From the cell containing the given text, extract its center point as (X, Y) coordinate. 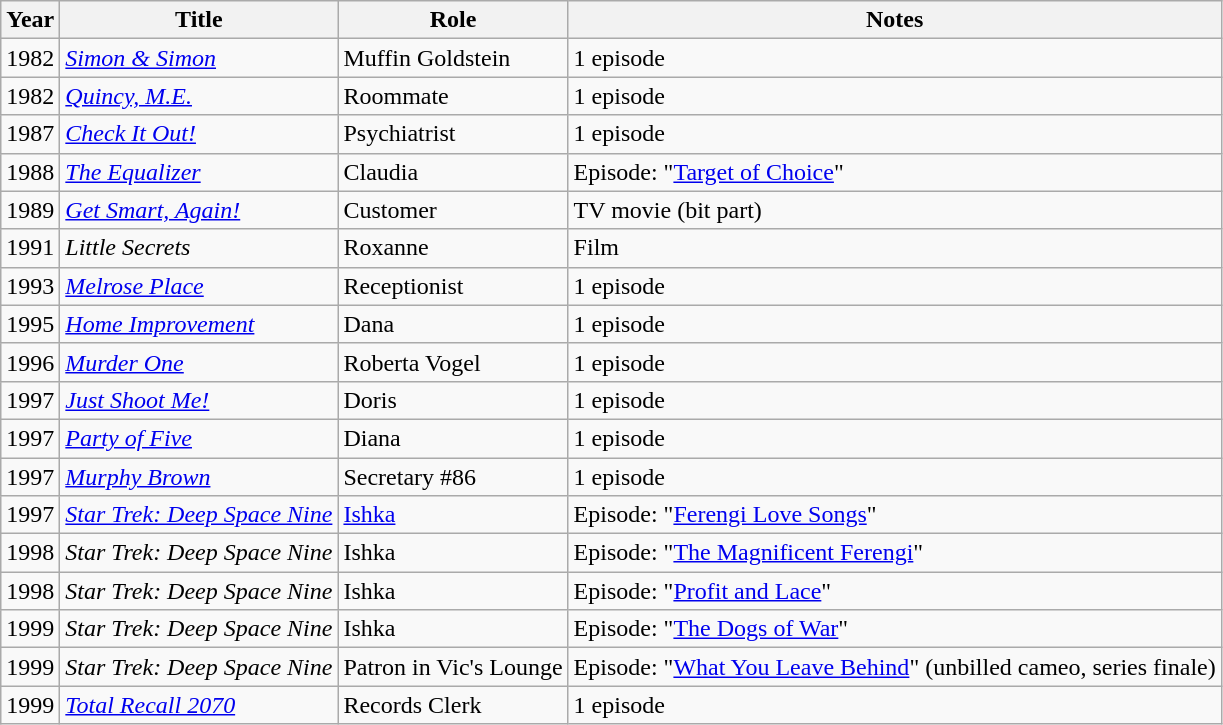
1996 (30, 362)
TV movie (bit part) (894, 210)
Simon & Simon (199, 58)
Muffin Goldstein (453, 58)
Roommate (453, 96)
Year (30, 20)
Home Improvement (199, 324)
1993 (30, 286)
Customer (453, 210)
Records Clerk (453, 705)
Notes (894, 20)
Get Smart, Again! (199, 210)
Secretary #86 (453, 477)
Episode: "The Dogs of War" (894, 629)
Episode: "Profit and Lace" (894, 591)
Film (894, 248)
Patron in Vic's Lounge (453, 667)
Receptionist (453, 286)
1995 (30, 324)
1989 (30, 210)
Title (199, 20)
Psychiatrist (453, 134)
Roxanne (453, 248)
Quincy, M.E. (199, 96)
Episode: "What You Leave Behind" (unbilled cameo, series finale) (894, 667)
Role (453, 20)
Roberta Vogel (453, 362)
Episode: "Ferengi Love Songs" (894, 515)
Check It Out! (199, 134)
Murphy Brown (199, 477)
Murder One (199, 362)
The Equalizer (199, 172)
Party of Five (199, 438)
1988 (30, 172)
Claudia (453, 172)
Dana (453, 324)
Episode: "Target of Choice" (894, 172)
Episode: "The Magnificent Ferengi" (894, 553)
Total Recall 2070 (199, 705)
Just Shoot Me! (199, 400)
Little Secrets (199, 248)
1991 (30, 248)
Diana (453, 438)
Doris (453, 400)
Melrose Place (199, 286)
1987 (30, 134)
